Extract the [x, y] coordinate from the center of the cell holding the provided text.  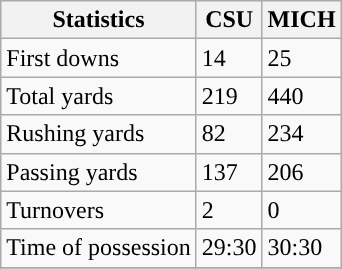
137 [229, 172]
Turnovers [99, 210]
Statistics [99, 20]
219 [229, 96]
25 [302, 58]
29:30 [229, 248]
MICH [302, 20]
First downs [99, 58]
14 [229, 58]
Rushing yards [99, 134]
0 [302, 210]
CSU [229, 20]
82 [229, 134]
30:30 [302, 248]
234 [302, 134]
206 [302, 172]
2 [229, 210]
440 [302, 96]
Total yards [99, 96]
Time of possession [99, 248]
Passing yards [99, 172]
